Return [X, Y] of the center of cell containing provided text 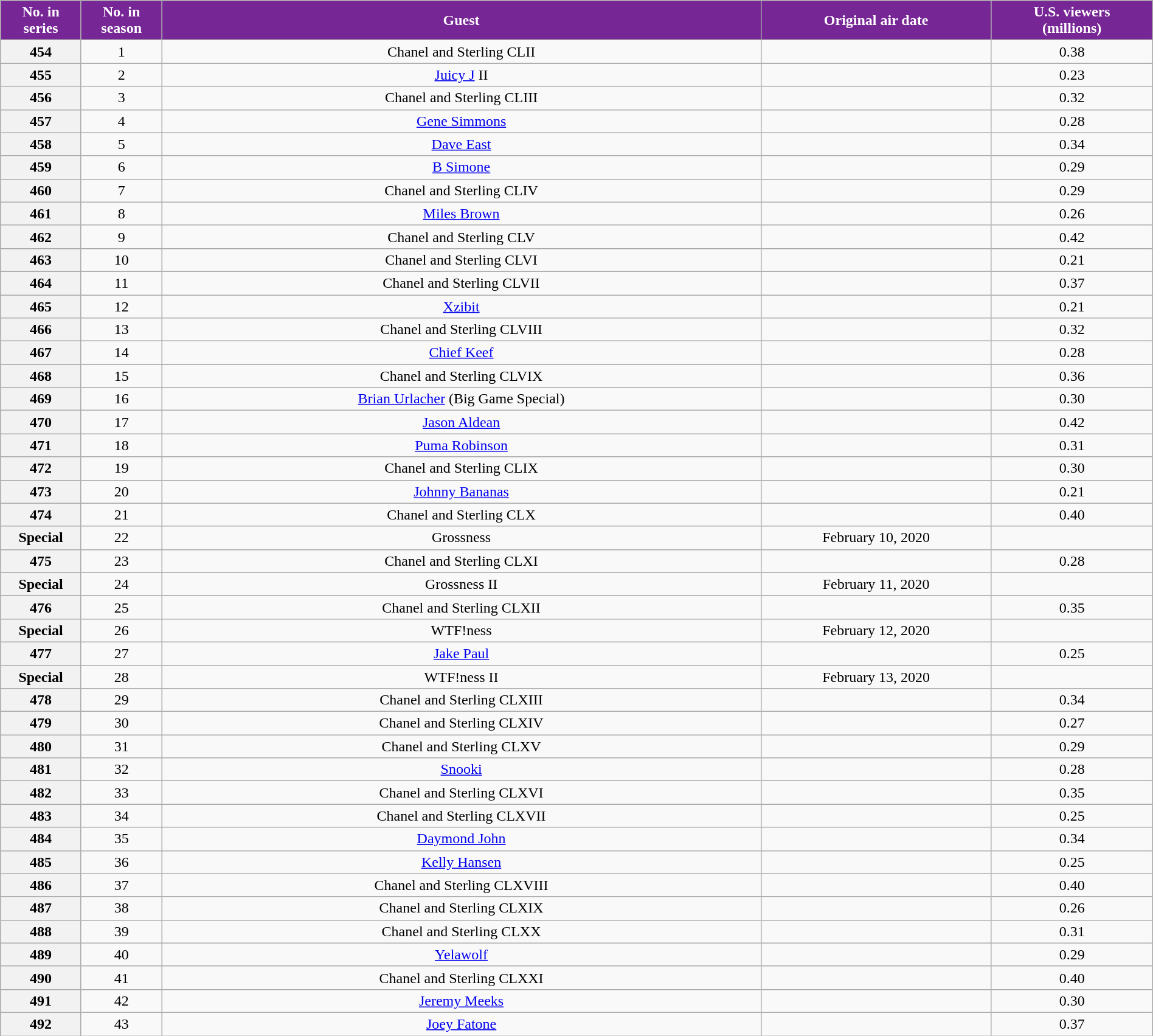
Chanel and Sterling CLXIV [461, 723]
39 [122, 931]
Snooki [461, 770]
30 [122, 723]
0.36 [1072, 376]
20 [122, 492]
Grossness II [461, 584]
16 [122, 399]
471 [41, 445]
4 [122, 121]
WTF!ness [461, 630]
18 [122, 445]
Kelly Hansen [461, 862]
February 13, 2020 [876, 677]
31 [122, 746]
34 [122, 816]
No. inseason [122, 21]
Grossness [461, 538]
Johnny Bananas [461, 492]
Jason Aldean [461, 422]
32 [122, 770]
Chanel and Sterling CLVII [461, 283]
475 [41, 561]
17 [122, 422]
464 [41, 283]
Chanel and Sterling CLIV [461, 190]
Joey Fatone [461, 1024]
457 [41, 121]
26 [122, 630]
41 [122, 978]
463 [41, 260]
Brian Urlacher (Big Game Special) [461, 399]
Puma Robinson [461, 445]
473 [41, 492]
29 [122, 700]
488 [41, 931]
Dave East [461, 144]
474 [41, 515]
479 [41, 723]
Chanel and Sterling CLVI [461, 260]
Chief Keef [461, 353]
13 [122, 330]
461 [41, 214]
12 [122, 306]
482 [41, 793]
35 [122, 839]
Chanel and Sterling CLXV [461, 746]
Chanel and Sterling CLXX [461, 931]
468 [41, 376]
37 [122, 885]
2 [122, 75]
February 12, 2020 [876, 630]
7 [122, 190]
1 [122, 52]
490 [41, 978]
484 [41, 839]
Chanel and Sterling CLXVI [461, 793]
Miles Brown [461, 214]
480 [41, 746]
491 [41, 1001]
481 [41, 770]
0.27 [1072, 723]
Gene Simmons [461, 121]
10 [122, 260]
Original air date [876, 21]
25 [122, 607]
460 [41, 190]
21 [122, 515]
Chanel and Sterling CLXVII [461, 816]
466 [41, 330]
Jake Paul [461, 653]
Chanel and Sterling CLX [461, 515]
Xzibit [461, 306]
8 [122, 214]
24 [122, 584]
5 [122, 144]
Chanel and Sterling CLVIII [461, 330]
456 [41, 98]
Chanel and Sterling CLII [461, 52]
483 [41, 816]
19 [122, 468]
February 10, 2020 [876, 538]
Chanel and Sterling CLV [461, 237]
Chanel and Sterling CLIII [461, 98]
458 [41, 144]
459 [41, 167]
6 [122, 167]
Yelawolf [461, 954]
No. inseries [41, 21]
3 [122, 98]
Chanel and Sterling CLVIX [461, 376]
33 [122, 793]
15 [122, 376]
477 [41, 653]
B Simone [461, 167]
36 [122, 862]
27 [122, 653]
476 [41, 607]
487 [41, 908]
28 [122, 677]
492 [41, 1024]
Chanel and Sterling CLXXI [461, 978]
43 [122, 1024]
February 11, 2020 [876, 584]
462 [41, 237]
Guest [461, 21]
469 [41, 399]
0.38 [1072, 52]
Juicy J II [461, 75]
14 [122, 353]
Chanel and Sterling CLXII [461, 607]
472 [41, 468]
WTF!ness II [461, 677]
42 [122, 1001]
9 [122, 237]
23 [122, 561]
455 [41, 75]
465 [41, 306]
Jeremy Meeks [461, 1001]
Chanel and Sterling CLIX [461, 468]
470 [41, 422]
489 [41, 954]
Chanel and Sterling CLXVIII [461, 885]
Chanel and Sterling CLXIX [461, 908]
467 [41, 353]
40 [122, 954]
U.S. viewers(millions) [1072, 21]
Chanel and Sterling CLXIII [461, 700]
Daymond John [461, 839]
0.23 [1072, 75]
38 [122, 908]
485 [41, 862]
22 [122, 538]
478 [41, 700]
Chanel and Sterling CLXI [461, 561]
11 [122, 283]
454 [41, 52]
486 [41, 885]
